Determine the (X, Y) coordinate at the center of the cell enclosing the given text.  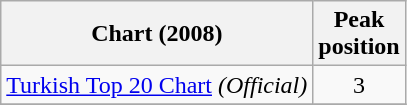
Peakposition (359, 34)
3 (359, 85)
Chart (2008) (157, 34)
Turkish Top 20 Chart (Official) (157, 85)
